Find where the given text appears and provide that cell's center as [X, Y] coordinate. 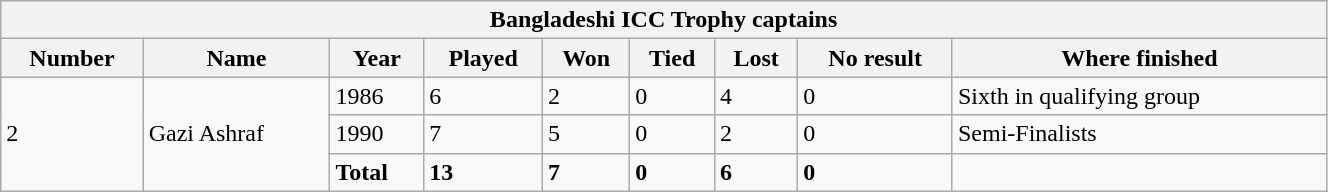
No result [876, 58]
Where finished [1139, 58]
Year [377, 58]
Won [586, 58]
1990 [377, 134]
1986 [377, 96]
Played [484, 58]
Bangladeshi ICC Trophy captains [664, 20]
4 [756, 96]
Sixth in qualifying group [1139, 96]
Number [72, 58]
Total [377, 172]
Tied [672, 58]
Gazi Ashraf [236, 134]
Lost [756, 58]
5 [586, 134]
Semi-Finalists [1139, 134]
13 [484, 172]
Name [236, 58]
